Return the (X, Y) coordinate for the center point of the cell that contains the specified text.  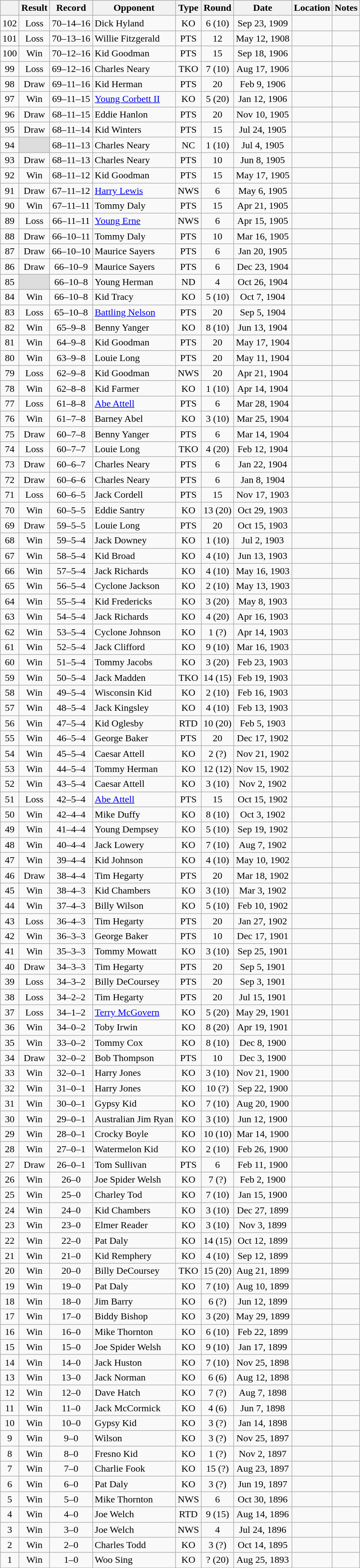
2 (?) (218, 754)
Jun 13, 1904 (262, 327)
34–1–2 (71, 1012)
9 (15) (218, 1514)
43–5–4 (71, 784)
60–6–6 (71, 480)
13 (10, 1377)
45–5–4 (71, 754)
36 (10, 1027)
22 (10, 1241)
81 (10, 343)
Feb 26, 1900 (262, 1149)
May 8, 1903 (262, 601)
53–5–4 (71, 632)
34–3–3 (71, 967)
Jan 14, 1898 (262, 1423)
20–0 (71, 1271)
67 (10, 556)
29 (10, 1134)
32–0–2 (71, 1058)
Kid Farmer (134, 388)
87 (10, 251)
77 (10, 403)
Toby Irwin (134, 1027)
2–0 (71, 1545)
Aug 20, 1900 (262, 1103)
69–11–16 (71, 84)
98 (10, 84)
Type (188, 8)
Kid Oglesby (134, 723)
19–0 (71, 1286)
3–0 (71, 1530)
39 (10, 982)
Tommy Mowatt (134, 952)
Watermelon Kid (134, 1149)
35 (10, 1043)
Mar 18, 1902 (262, 875)
6 (?) (218, 1301)
18 (10, 1301)
66–10–9 (71, 267)
59–5–5 (71, 525)
Feb 13, 1903 (262, 708)
95 (10, 130)
Young Herman (134, 282)
32–0–1 (71, 1073)
49–5–4 (71, 693)
47–5–4 (71, 723)
Oct 26, 1904 (262, 282)
Jun 12, 1899 (262, 1301)
6 (6) (218, 1377)
27 (10, 1165)
34–2–2 (71, 997)
Sep 19, 1902 (262, 830)
May 17, 1904 (262, 343)
Mar 16, 1903 (262, 647)
68–11–12 (71, 175)
17–0 (71, 1317)
Kid Fredericks (134, 601)
4–0 (71, 1514)
Eddie Hanlon (134, 114)
Willie Fitzgerald (134, 38)
19 (10, 1286)
70–13–16 (71, 38)
33 (10, 1073)
Jack Clifford (134, 647)
Wisconsin Kid (134, 693)
May 13, 1903 (262, 586)
42–5–4 (71, 799)
60–6–7 (71, 465)
102 (10, 23)
38–4–4 (71, 875)
10 (?) (218, 1088)
Tommy Jacobs (134, 662)
84 (10, 297)
Mar 28, 1904 (262, 403)
50 (10, 814)
Jan 27, 1902 (262, 921)
Jack Norman (134, 1377)
67–11–12 (71, 191)
Jun 19, 1897 (262, 1484)
16 (10, 1332)
64 (10, 601)
Sep 18, 1906 (262, 54)
Location (312, 8)
Barney Abel (134, 419)
25–0 (71, 1195)
66–11–11 (71, 221)
34–0–2 (71, 1027)
Nov 25, 1897 (262, 1438)
Sep 5, 1904 (262, 312)
79 (10, 373)
52–5–4 (71, 647)
1 (10, 1560)
30 (10, 1119)
75 (10, 434)
Jun 12, 1900 (262, 1119)
24 (10, 1210)
13 (20) (218, 510)
Fresno Kid (134, 1454)
Sep 3, 1901 (262, 982)
50–5–4 (71, 678)
Cyclone Johnson (134, 632)
Jun 8, 1905 (262, 160)
Eddie Santry (134, 510)
76 (10, 419)
Kid Remphery (134, 1256)
66 (10, 571)
Aug 7, 1902 (262, 845)
Battling Nelson (134, 312)
Jan 20, 1905 (262, 251)
7–0 (71, 1469)
15–0 (71, 1347)
12 (12) (218, 769)
61 (10, 647)
33–0–2 (71, 1043)
Australian Jim Ryan (134, 1119)
70–14–16 (71, 23)
Feb 16, 1903 (262, 693)
47 (10, 860)
Mar 3, 1902 (262, 890)
9–0 (71, 1438)
Jan 8, 1904 (262, 480)
64–9–8 (71, 343)
94 (10, 145)
38–4–3 (71, 890)
Feb 12, 1904 (262, 449)
Jun 7, 1898 (262, 1408)
Jan 17, 1899 (262, 1347)
66–10–10 (71, 251)
Feb 9, 1906 (262, 84)
Cyclone Jackson (134, 586)
Jim Barry (134, 1301)
31 (10, 1103)
Apr 19, 1901 (262, 1027)
Opponent (134, 8)
Round (218, 8)
89 (10, 221)
61–7–8 (71, 419)
69–12–16 (71, 69)
Kid Tracy (134, 297)
Oct 12, 1899 (262, 1241)
40 (10, 967)
ND (188, 282)
86 (10, 267)
7 (10, 1469)
Nov 25, 1898 (262, 1362)
Apr 14, 1904 (262, 388)
Dec 27, 1899 (262, 1210)
83 (10, 312)
41–4–4 (71, 830)
72 (10, 480)
5–0 (71, 1499)
70 (10, 510)
Apr 15, 1905 (262, 221)
Sep 25, 1901 (262, 952)
Aug 17, 1906 (262, 69)
Jack Madden (134, 678)
65 (10, 586)
54 (10, 754)
Result (34, 8)
26 (10, 1180)
46–5–4 (71, 738)
21–0 (71, 1256)
57 (10, 708)
Oct 15, 1903 (262, 525)
Apr 21, 1904 (262, 373)
46 (10, 875)
Harry Lewis (134, 191)
4 (6) (218, 1408)
62–8–8 (71, 388)
55 (10, 738)
Mar 14, 1900 (262, 1134)
Apr 14, 1903 (262, 632)
34–3–2 (71, 982)
Jan 12, 1906 (262, 99)
Wilson (134, 1438)
Jack McCormick (134, 1408)
Aug 12, 1898 (262, 1377)
Feb 22, 1899 (262, 1332)
42–4–4 (71, 814)
24–0 (71, 1210)
Date (262, 8)
Notes (346, 8)
91 (10, 191)
10 (20) (218, 723)
14 (10, 1362)
3 (10, 1530)
27–0–1 (71, 1149)
Dec 17, 1902 (262, 738)
36–4–3 (71, 921)
88 (10, 236)
Bob Thompson (134, 1058)
May 6, 1905 (262, 191)
May 29, 1899 (262, 1317)
80 (10, 358)
Mar 25, 1904 (262, 419)
37 (10, 1012)
60–7–7 (71, 449)
38 (10, 997)
63 (10, 616)
57–5–4 (71, 571)
10 (10) (218, 1134)
85 (10, 282)
Apr 21, 1905 (262, 206)
52 (10, 784)
2 (10, 1545)
Charley Tod (134, 1195)
101 (10, 38)
Dec 17, 1901 (262, 936)
Elmer Reader (134, 1225)
Dick Hyland (134, 23)
35–3–3 (71, 952)
42 (10, 936)
58–5–4 (71, 556)
Charlie Fook (134, 1469)
48 (10, 845)
Kid Herman (134, 84)
70–12–16 (71, 54)
Feb 23, 1903 (262, 662)
10–0 (71, 1423)
25 (10, 1195)
Oct 3, 1902 (262, 814)
59–5–4 (71, 541)
May 12, 1908 (262, 38)
Aug 23, 1897 (262, 1469)
90 (10, 206)
12–0 (71, 1392)
May 10, 1902 (262, 860)
Aug 10, 1899 (262, 1286)
Jan 15, 1900 (262, 1195)
92 (10, 175)
Dec 8, 1900 (262, 1043)
9 (10, 1438)
Dave Hatch (134, 1392)
100 (10, 54)
Apr 16, 1903 (262, 616)
53 (10, 769)
Aug 25, 1893 (262, 1560)
Tommy Herman (134, 769)
73 (10, 465)
93 (10, 160)
Oct 29, 1903 (262, 510)
Tommy Cox (134, 1043)
Sep 5, 1901 (262, 967)
Jul 4, 1905 (262, 145)
Aug 21, 1899 (262, 1271)
60 (10, 662)
82 (10, 327)
36–3–3 (71, 936)
Nov 2, 1897 (262, 1454)
37–4–3 (71, 906)
Jack Huston (134, 1362)
49 (10, 830)
63–9–8 (71, 358)
May 17, 1905 (262, 175)
68 (10, 541)
Sep 22, 1900 (262, 1088)
56 (10, 723)
17 (10, 1317)
55–5–4 (71, 601)
60–5–5 (71, 510)
18–0 (71, 1301)
56–5–4 (71, 586)
NC (188, 145)
39–4–4 (71, 860)
28 (10, 1149)
Woo Sing (134, 1560)
31–0–1 (71, 1088)
Kid Broad (134, 556)
26–0 (71, 1180)
65–9–8 (71, 327)
May 29, 1901 (262, 1012)
51–5–4 (71, 662)
May 16, 1903 (262, 571)
68–11–14 (71, 130)
Nov 17, 1903 (262, 495)
34 (10, 1058)
58 (10, 693)
Nov 2, 1902 (262, 784)
Feb 19, 1903 (262, 678)
45 (10, 890)
Crocky Boyle (134, 1134)
29–0–1 (71, 1119)
Oct 30, 1896 (262, 1499)
54–5–4 (71, 616)
Jul 15, 1901 (262, 997)
Mar 16, 1905 (262, 236)
51 (10, 799)
? (20) (218, 1560)
Jack Kingsley (134, 708)
Young Erne (134, 221)
Nov 21, 1900 (262, 1073)
Young Corbett II (134, 99)
Nov 15, 1902 (262, 769)
62–9–8 (71, 373)
Tom Sullivan (134, 1165)
Billy Wilson (134, 906)
Jul 24, 1905 (262, 130)
23–0 (71, 1225)
60–7–8 (71, 434)
Oct 7, 1904 (262, 297)
Jack Downey (134, 541)
28–0–1 (71, 1134)
69 (10, 525)
1–0 (71, 1560)
Feb 11, 1900 (262, 1165)
Young Dempsey (134, 830)
Feb 10, 1902 (262, 906)
6–0 (71, 1484)
Charles Todd (134, 1545)
44 (10, 906)
Jul 24, 1896 (262, 1530)
97 (10, 99)
40–4–4 (71, 845)
59 (10, 678)
15 (20) (218, 1271)
Jack Cordell (134, 495)
48–5–4 (71, 708)
21 (10, 1256)
Nov 10, 1905 (262, 114)
67–11–11 (71, 206)
74 (10, 449)
69–11–15 (71, 99)
32 (10, 1088)
8–0 (71, 1454)
71 (10, 495)
14–0 (71, 1362)
Record (71, 8)
Mar 14, 1904 (262, 434)
68–11–15 (71, 114)
41 (10, 952)
43 (10, 921)
5 (10, 1499)
Feb 5, 1903 (262, 723)
Kid Winters (134, 130)
44–5–4 (71, 769)
Aug 7, 1898 (262, 1392)
61–8–8 (71, 403)
99 (10, 69)
15 (?) (218, 1469)
65–10–8 (71, 312)
Biddy Bishop (134, 1317)
Dec 3, 1900 (262, 1058)
60–6–5 (71, 495)
11–0 (71, 1408)
Jack Lowery (134, 845)
Terry McGovern (134, 1012)
Feb 2, 1900 (262, 1180)
23 (10, 1225)
66–10–11 (71, 236)
Sep 12, 1899 (262, 1256)
11 (10, 1408)
May 11, 1904 (262, 358)
Oct 14, 1895 (262, 1545)
8 (10, 1454)
Dec 23, 1904 (262, 267)
Oct 15, 1902 (262, 799)
Jun 13, 1903 (262, 556)
Mike Duffy (134, 814)
Nov 21, 1902 (262, 754)
16–0 (71, 1332)
Kid Johnson (134, 860)
Jul 2, 1903 (262, 541)
Nov 3, 1899 (262, 1225)
96 (10, 114)
13–0 (71, 1377)
Sep 23, 1909 (262, 23)
26–0–1 (71, 1165)
22–0 (71, 1241)
Jan 22, 1904 (262, 465)
78 (10, 388)
30–0–1 (71, 1103)
62 (10, 632)
Aug 14, 1896 (262, 1514)
8 (20) (218, 1027)
